From the cell containing the given text, extract its center point as (X, Y) coordinate. 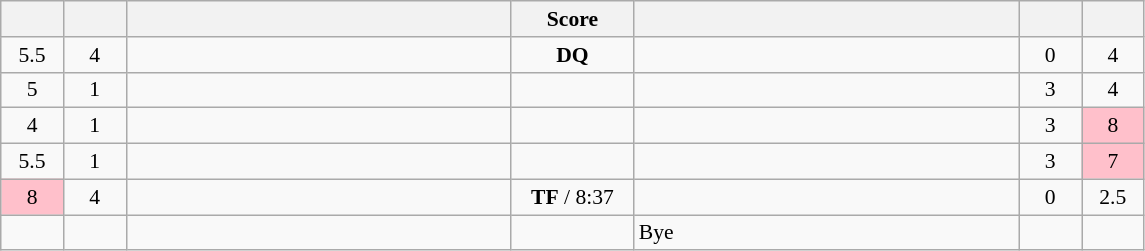
DQ (572, 55)
2.5 (1114, 197)
5 (32, 90)
Bye (826, 233)
Score (572, 19)
TF / 8:37 (572, 197)
7 (1114, 162)
